Locate the cell with the specified text and output its (x, y) center coordinate. 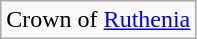
Crown of Ruthenia (98, 20)
